Return [x, y] of the center of cell containing provided text 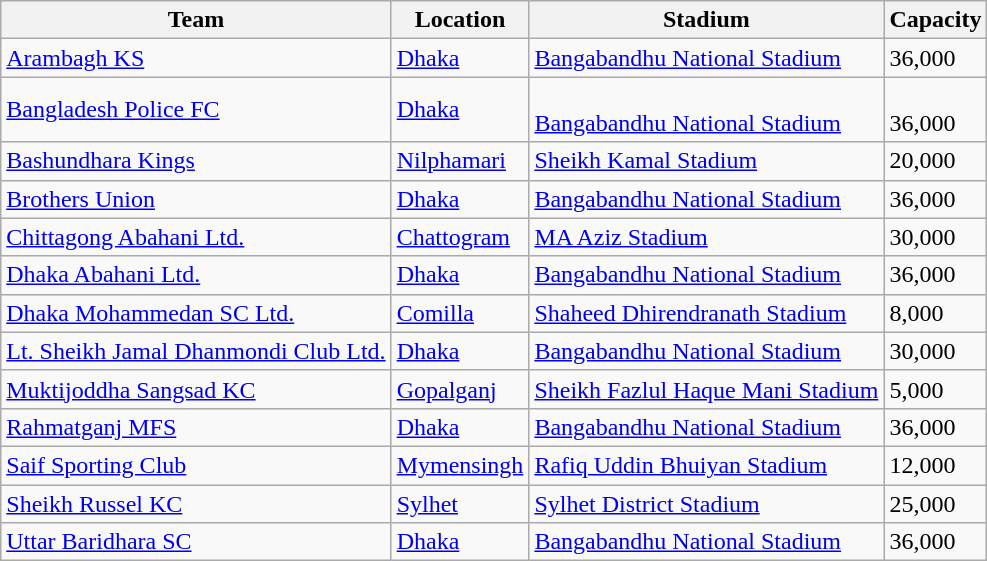
Saif Sporting Club [196, 465]
Bashundhara Kings [196, 161]
Rafiq Uddin Bhuiyan Stadium [706, 465]
Arambagh KS [196, 58]
Nilphamari [460, 161]
Muktijoddha Sangsad KC [196, 389]
Uttar Baridhara SC [196, 542]
Brothers Union [196, 199]
Rahmatganj MFS [196, 427]
Shaheed Dhirendranath Stadium [706, 313]
5,000 [936, 389]
12,000 [936, 465]
Sheikh Kamal Stadium [706, 161]
Team [196, 20]
Mymensingh [460, 465]
Capacity [936, 20]
Sheikh Fazlul Haque Mani Stadium [706, 389]
Dhaka Abahani Ltd. [196, 275]
8,000 [936, 313]
Sylhet District Stadium [706, 503]
Sylhet [460, 503]
Chittagong Abahani Ltd. [196, 237]
20,000 [936, 161]
Dhaka Mohammedan SC Ltd. [196, 313]
Location [460, 20]
Lt. Sheikh Jamal Dhanmondi Club Ltd. [196, 351]
Stadium [706, 20]
Chattogram [460, 237]
Bangladesh Police FC [196, 110]
MA Aziz Stadium [706, 237]
25,000 [936, 503]
Gopalganj [460, 389]
Comilla [460, 313]
Sheikh Russel KC [196, 503]
